Extract the [x, y] coordinate from the center of the cell holding the provided text.  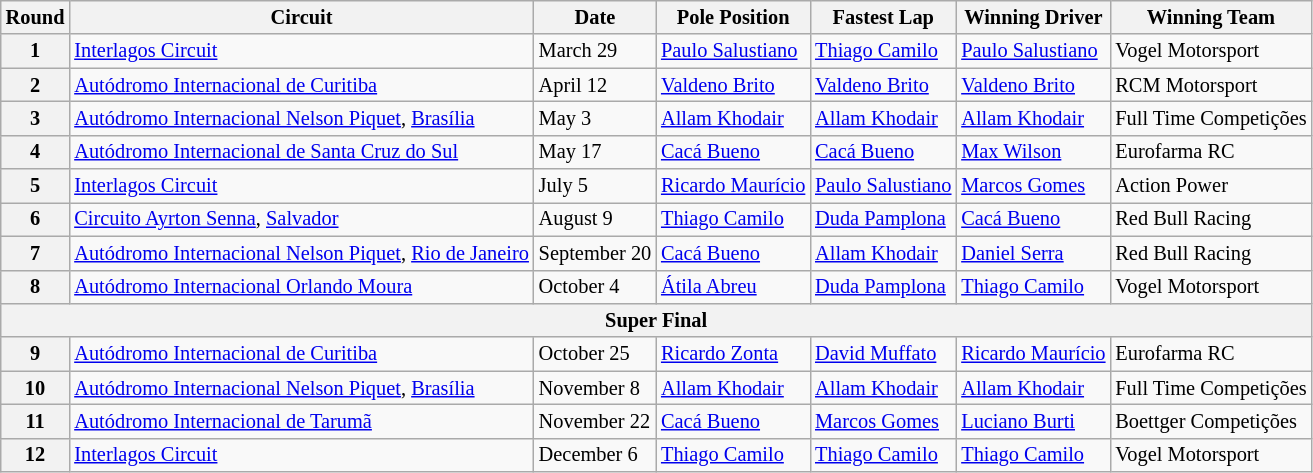
Autódromo Internacional de Santa Cruz do Sul [301, 152]
March 29 [595, 51]
Date [595, 17]
Boettger Competições [1210, 421]
Max Wilson [1033, 152]
1 [36, 51]
November 22 [595, 421]
Circuito Ayrton Senna, Salvador [301, 219]
Átila Abreu [733, 287]
6 [36, 219]
Fastest Lap [883, 17]
April 12 [595, 85]
Autódromo Internacional Nelson Piquet, Rio de Janeiro [301, 253]
September 20 [595, 253]
December 6 [595, 455]
12 [36, 455]
August 9 [595, 219]
Action Power [1210, 186]
2 [36, 85]
Winning Driver [1033, 17]
October 25 [595, 354]
David Muffato [883, 354]
November 8 [595, 388]
Autódromo Internacional Orlando Moura [301, 287]
11 [36, 421]
October 4 [595, 287]
8 [36, 287]
Winning Team [1210, 17]
5 [36, 186]
9 [36, 354]
Circuit [301, 17]
May 17 [595, 152]
July 5 [595, 186]
7 [36, 253]
May 3 [595, 118]
10 [36, 388]
Super Final [656, 320]
RCM Motorsport [1210, 85]
Autódromo Internacional de Tarumã [301, 421]
4 [36, 152]
Luciano Burti [1033, 421]
Round [36, 17]
Pole Position [733, 17]
Daniel Serra [1033, 253]
3 [36, 118]
Ricardo Zonta [733, 354]
